Search for the cell housing the specified text and yield its (X, Y) center coordinate. 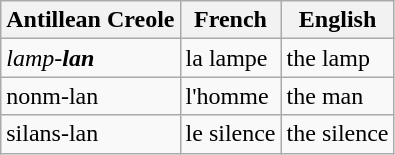
Antillean Creole (90, 20)
lamp-lan (90, 58)
the lamp (338, 58)
French (230, 20)
the man (338, 96)
le silence (230, 134)
the silence (338, 134)
nonm-lan (90, 96)
la lampe (230, 58)
l'homme (230, 96)
silans-lan (90, 134)
English (338, 20)
